For the text-containing cell, return its midpoint in (X, Y) coordinate format. 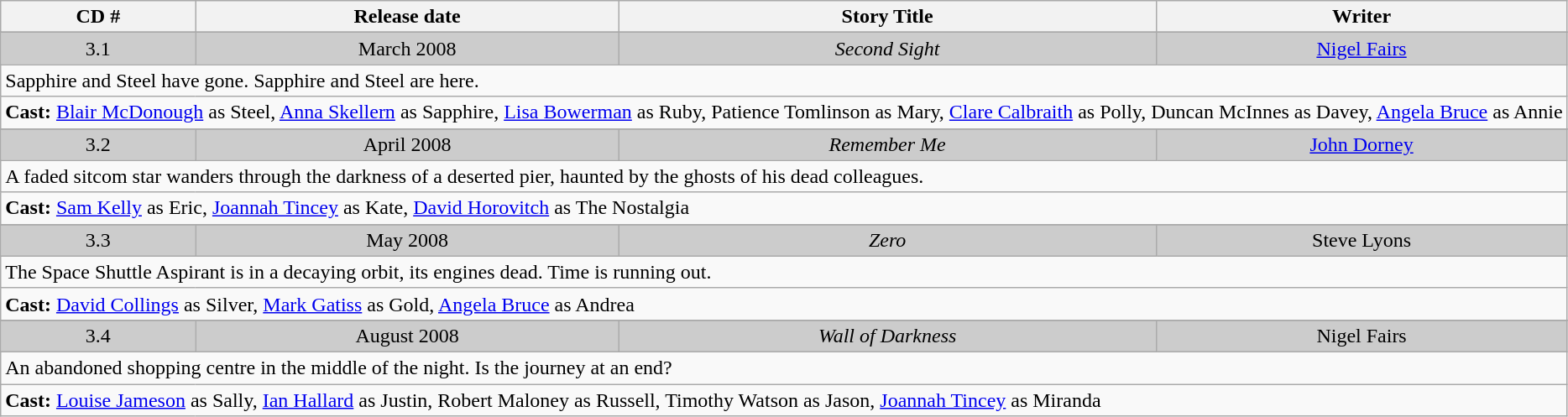
3.4 (98, 336)
Release date (407, 17)
3.2 (98, 144)
3.1 (98, 49)
3.3 (98, 240)
May 2008 (407, 240)
Cast: Louise Jameson as Sally, Ian Hallard as Justin, Robert Maloney as Russell, Timothy Watson as Jason, Joannah Tincey as Miranda (784, 400)
An abandoned shopping centre in the middle of the night. Is the journey at an end? (784, 367)
CD # (98, 17)
Writer (1362, 17)
The Space Shuttle Aspirant is in a decaying orbit, its engines dead. Time is running out. (784, 272)
Sapphire and Steel have gone. Sapphire and Steel are here. (784, 81)
John Dorney (1362, 144)
Cast: Sam Kelly as Eric, Joannah Tincey as Kate, David Horovitch as The Nostalgia (784, 208)
A faded sitcom star wanders through the darkness of a deserted pier, haunted by the ghosts of his dead colleagues. (784, 176)
Remember Me (887, 144)
Story Title (887, 17)
Zero (887, 240)
Steve Lyons (1362, 240)
Second Sight (887, 49)
Wall of Darkness (887, 336)
August 2008 (407, 336)
Cast: David Collings as Silver, Mark Gatiss as Gold, Angela Bruce as Andrea (784, 304)
March 2008 (407, 49)
April 2008 (407, 144)
